Output the [X, Y] coordinate of the center of the cell containing the given text.  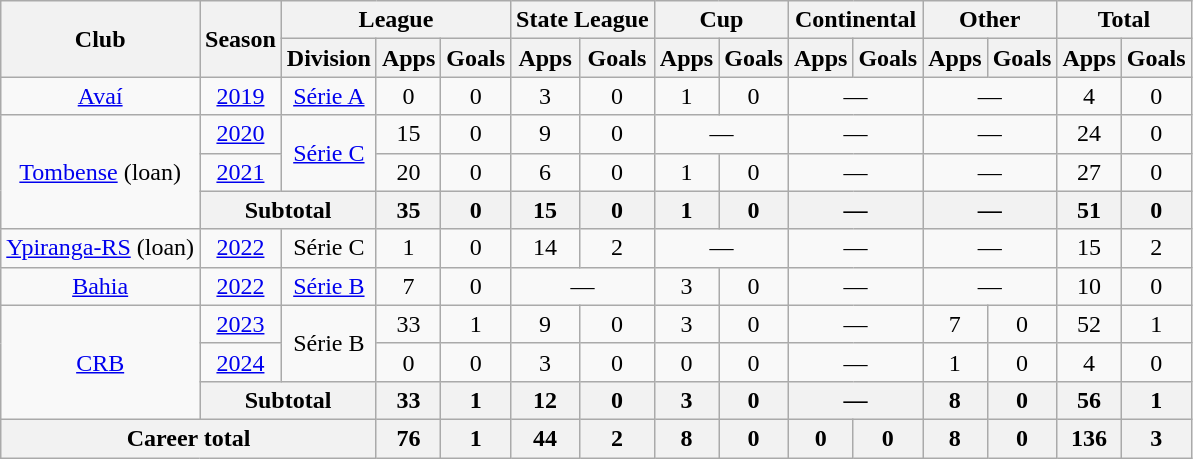
Division [328, 58]
League [396, 20]
Continental [855, 20]
56 [1089, 400]
Total [1124, 20]
136 [1089, 438]
27 [1089, 172]
Ypiranga-RS (loan) [100, 248]
Club [100, 39]
2021 [241, 172]
Bahia [100, 286]
52 [1089, 324]
76 [408, 438]
2020 [241, 134]
44 [546, 438]
6 [546, 172]
12 [546, 400]
35 [408, 210]
Tombense (loan) [100, 172]
Career total [189, 438]
2019 [241, 96]
2023 [241, 324]
20 [408, 172]
51 [1089, 210]
2024 [241, 362]
Season [241, 39]
Other [990, 20]
Avaí [100, 96]
Série A [328, 96]
14 [546, 248]
State League [583, 20]
Cup [721, 20]
24 [1089, 134]
10 [1089, 286]
CRB [100, 362]
